Detect which cell encompasses the target text, then output its [x, y] center coordinate. 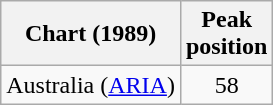
58 [226, 85]
Australia (ARIA) [91, 85]
Peakposition [226, 34]
Chart (1989) [91, 34]
